Provide the (X, Y) coordinate of the cell's center where the given text is located.  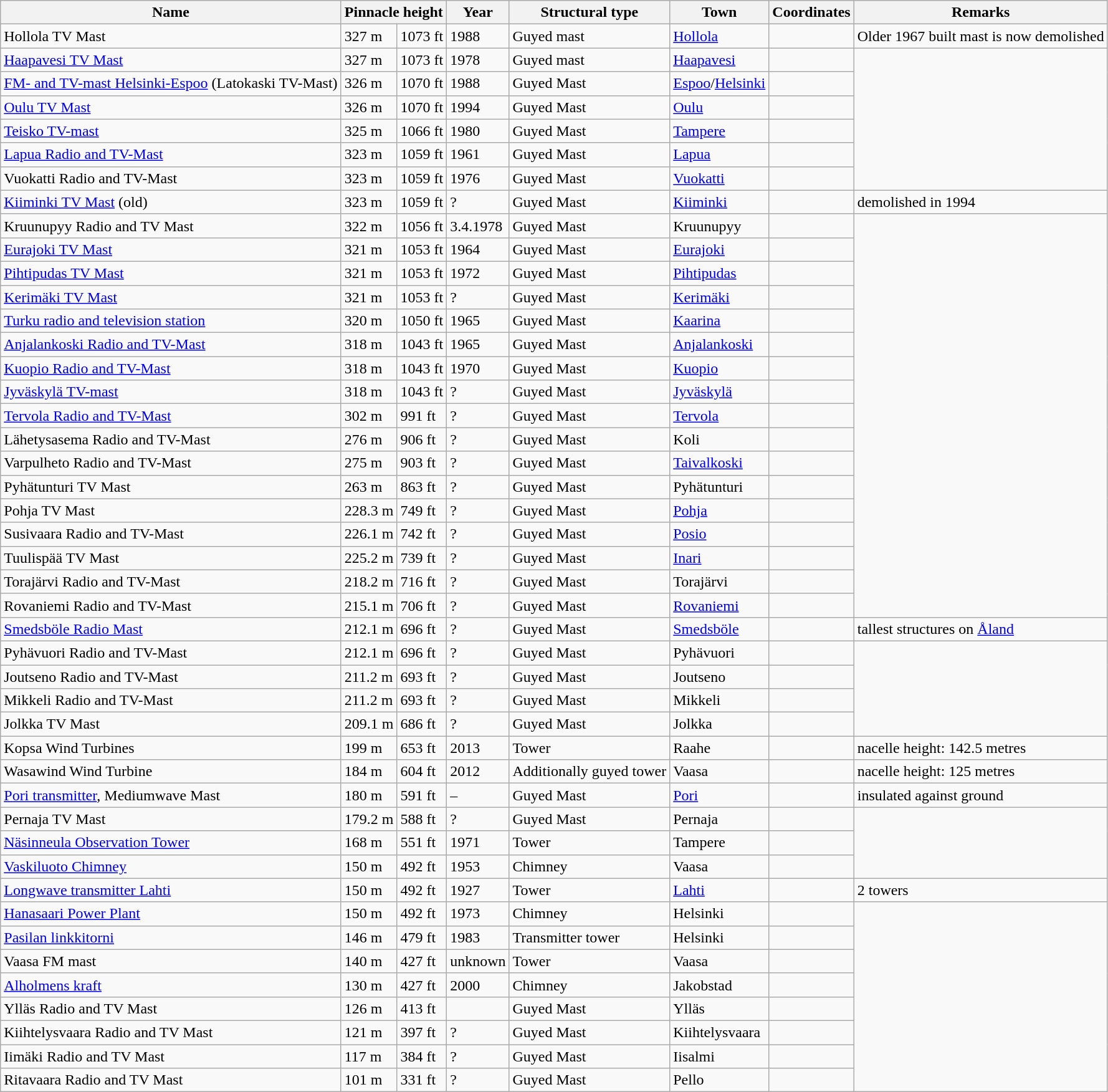
Pohja TV Mast (171, 510)
397 ft (422, 1032)
Taivalkoski (719, 463)
Additionally guyed tower (590, 772)
Lapua (719, 155)
Hanasaari Power Plant (171, 914)
749 ft (422, 510)
209.1 m (369, 724)
Remarks (981, 12)
1980 (478, 131)
1953 (478, 866)
Lapua Radio and TV-Mast (171, 155)
2000 (478, 985)
Kiihtelysvaara (719, 1032)
Jyväskylä TV-mast (171, 392)
653 ft (422, 748)
Hollola TV Mast (171, 36)
Jolkka (719, 724)
Joutseno Radio and TV-Mast (171, 676)
Longwave transmitter Lahti (171, 890)
Jolkka TV Mast (171, 724)
Alholmens kraft (171, 985)
199 m (369, 748)
117 m (369, 1056)
Pinnacle height (394, 12)
Ritavaara Radio and TV Mast (171, 1080)
Kuopio Radio and TV-Mast (171, 368)
716 ft (422, 582)
Pohja (719, 510)
Hollola (719, 36)
863 ft (422, 487)
Joutseno (719, 676)
Jakobstad (719, 985)
263 m (369, 487)
479 ft (422, 937)
nacelle height: 125 metres (981, 772)
Torajärvi Radio and TV-Mast (171, 582)
Posio (719, 534)
– (478, 795)
Kiiminki (719, 202)
588 ft (422, 819)
906 ft (422, 439)
3.4.1978 (478, 226)
Kruunupyy Radio and TV Mast (171, 226)
Lahti (719, 890)
101 m (369, 1080)
1978 (478, 60)
Pyhävuori (719, 653)
Tervola (719, 416)
1056 ft (422, 226)
739 ft (422, 558)
1970 (478, 368)
130 m (369, 985)
Anjalankoski Radio and TV-Mast (171, 345)
Vuokatti Radio and TV-Mast (171, 178)
Oulu (719, 107)
nacelle height: 142.5 metres (981, 748)
1066 ft (422, 131)
180 m (369, 795)
Raahe (719, 748)
146 m (369, 937)
Kaarina (719, 321)
325 m (369, 131)
1994 (478, 107)
Pello (719, 1080)
275 m (369, 463)
Mikkeli (719, 701)
218.2 m (369, 582)
FM- and TV-mast Helsinki-Espoo (Latokaski TV-Mast) (171, 84)
686 ft (422, 724)
121 m (369, 1032)
unknown (478, 961)
Teisko TV-mast (171, 131)
991 ft (422, 416)
Older 1967 built mast is now demolished (981, 36)
226.1 m (369, 534)
2013 (478, 748)
140 m (369, 961)
Haapavesi (719, 60)
Kerimäki TV Mast (171, 297)
Pasilan linkkitorni (171, 937)
Iisalmi (719, 1056)
591 ft (422, 795)
Kopsa Wind Turbines (171, 748)
Kruunupyy (719, 226)
Pernaja TV Mast (171, 819)
1961 (478, 155)
Smedsböle Radio Mast (171, 629)
Vaskiluoto Chimney (171, 866)
1973 (478, 914)
Pihtipudas (719, 273)
Lähetysasema Radio and TV-Mast (171, 439)
331 ft (422, 1080)
302 m (369, 416)
903 ft (422, 463)
Jyväskylä (719, 392)
Transmitter tower (590, 937)
2 towers (981, 890)
Smedsböle (719, 629)
Rovaniemi (719, 605)
276 m (369, 439)
1976 (478, 178)
Rovaniemi Radio and TV-Mast (171, 605)
Kuopio (719, 368)
Tuulispää TV Mast (171, 558)
Pyhävuori Radio and TV-Mast (171, 653)
demolished in 1994 (981, 202)
1964 (478, 249)
Torajärvi (719, 582)
Pyhätunturi TV Mast (171, 487)
179.2 m (369, 819)
551 ft (422, 843)
1983 (478, 937)
Wasawind Wind Turbine (171, 772)
Pyhätunturi (719, 487)
Vuokatti (719, 178)
Town (719, 12)
Mikkeli Radio and TV-Mast (171, 701)
320 m (369, 321)
Pihtipudas TV Mast (171, 273)
Coordinates (811, 12)
tallest structures on Åland (981, 629)
Inari (719, 558)
Pori transmitter, Mediumwave Mast (171, 795)
Ylläs (719, 1008)
Haapavesi TV Mast (171, 60)
Varpulheto Radio and TV-Mast (171, 463)
Kiiminki TV Mast (old) (171, 202)
Oulu TV Mast (171, 107)
Susivaara Radio and TV-Mast (171, 534)
Structural type (590, 12)
228.3 m (369, 510)
Anjalankoski (719, 345)
384 ft (422, 1056)
1972 (478, 273)
Kerimäki (719, 297)
Eurajoki TV Mast (171, 249)
Name (171, 12)
Turku radio and television station (171, 321)
2012 (478, 772)
Espoo/Helsinki (719, 84)
215.1 m (369, 605)
742 ft (422, 534)
Pernaja (719, 819)
184 m (369, 772)
1971 (478, 843)
Iimäki Radio and TV Mast (171, 1056)
Koli (719, 439)
insulated against ground (981, 795)
1927 (478, 890)
Ylläs Radio and TV Mast (171, 1008)
Vaasa FM mast (171, 961)
Eurajoki (719, 249)
168 m (369, 843)
225.2 m (369, 558)
706 ft (422, 605)
604 ft (422, 772)
1050 ft (422, 321)
413 ft (422, 1008)
Year (478, 12)
Pori (719, 795)
322 m (369, 226)
Kiihtelysvaara Radio and TV Mast (171, 1032)
Näsinneula Observation Tower (171, 843)
Tervola Radio and TV-Mast (171, 416)
126 m (369, 1008)
